Pinpoint the cell where the given text exists, returning its (X, Y) midpoint coordinate. 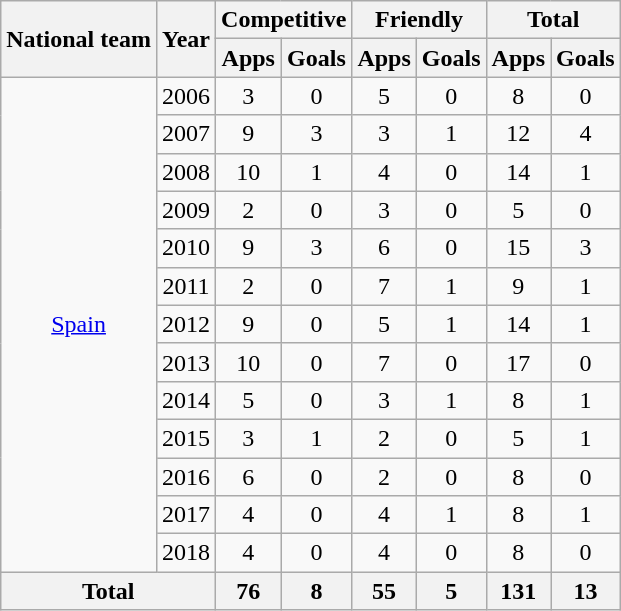
2013 (186, 362)
National team (79, 39)
76 (248, 591)
2017 (186, 515)
2010 (186, 248)
12 (518, 134)
2007 (186, 134)
2014 (186, 400)
2011 (186, 286)
Year (186, 39)
17 (518, 362)
Friendly (419, 20)
Spain (79, 324)
2009 (186, 210)
131 (518, 591)
2006 (186, 96)
2016 (186, 477)
13 (585, 591)
55 (384, 591)
15 (518, 248)
2015 (186, 438)
2018 (186, 553)
2012 (186, 324)
2008 (186, 172)
Competitive (284, 20)
